Scan for the cell matching the given text and deliver its (X, Y) coordinate at center. 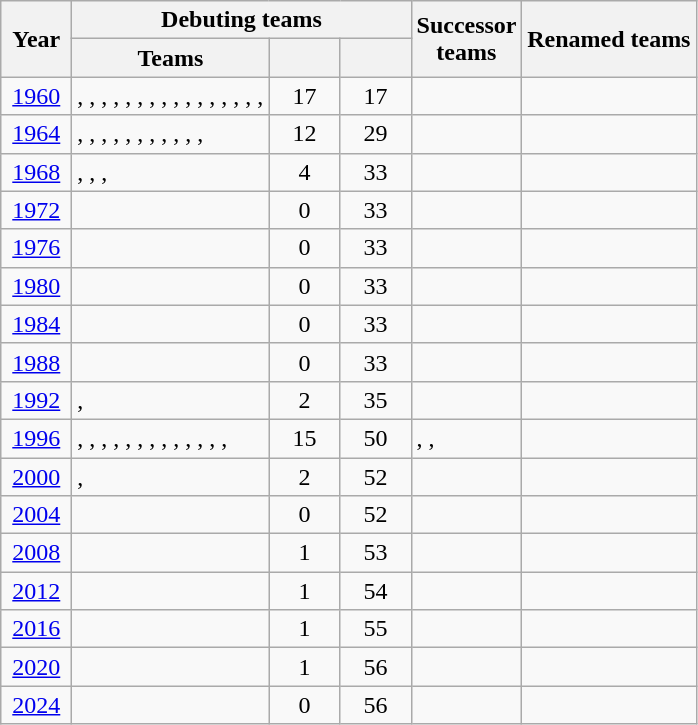
1960 (36, 96)
4 (304, 172)
2020 (36, 667)
1996 (36, 438)
2016 (36, 629)
29 (376, 134)
1976 (36, 248)
54 (376, 591)
, , , , , , , , , , , , , (170, 438)
2004 (36, 515)
35 (376, 400)
, , (466, 438)
2024 (36, 705)
1964 (36, 134)
53 (376, 553)
Debuting teams (242, 20)
1992 (36, 400)
, , , , , , , , , , , (170, 134)
Renamed teams (609, 39)
, , , , , , , , , , , , , , , , (170, 96)
Year (36, 39)
1988 (36, 362)
Teams (170, 58)
15 (304, 438)
1984 (36, 324)
Successor teams (466, 39)
1972 (36, 210)
50 (376, 438)
12 (304, 134)
2008 (36, 553)
55 (376, 629)
2012 (36, 591)
1980 (36, 286)
1968 (36, 172)
, , , (170, 172)
2000 (36, 477)
